Locate the cell with the specified text and output its (x, y) center coordinate. 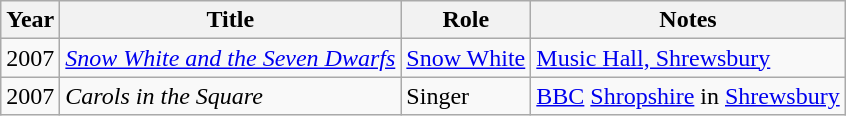
Role (466, 20)
Singer (466, 96)
Snow White (466, 58)
Carols in the Square (230, 96)
Year (30, 20)
BBC Shropshire in Shrewsbury (688, 96)
Music Hall, Shrewsbury (688, 58)
Title (230, 20)
Notes (688, 20)
Snow White and the Seven Dwarfs (230, 58)
